Pinpoint the cell where the given text exists, returning its [X, Y] midpoint coordinate. 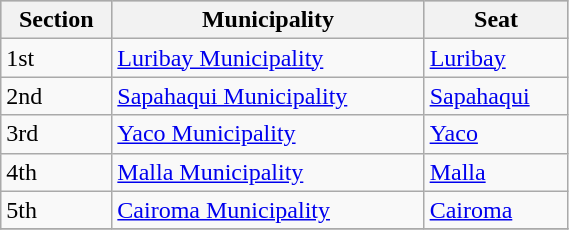
Sapahaqui Municipality [268, 96]
Yaco [496, 134]
Malla Municipality [268, 172]
Yaco Municipality [268, 134]
5th [56, 210]
1st [56, 58]
Luribay Municipality [268, 58]
Malla [496, 172]
Seat [496, 20]
Section [56, 20]
2nd [56, 96]
Luribay [496, 58]
3rd [56, 134]
4th [56, 172]
Sapahaqui [496, 96]
Municipality [268, 20]
Cairoma Municipality [268, 210]
Cairoma [496, 210]
